Capture the cell that displays the provided text and extract its [x, y] central coordinate. 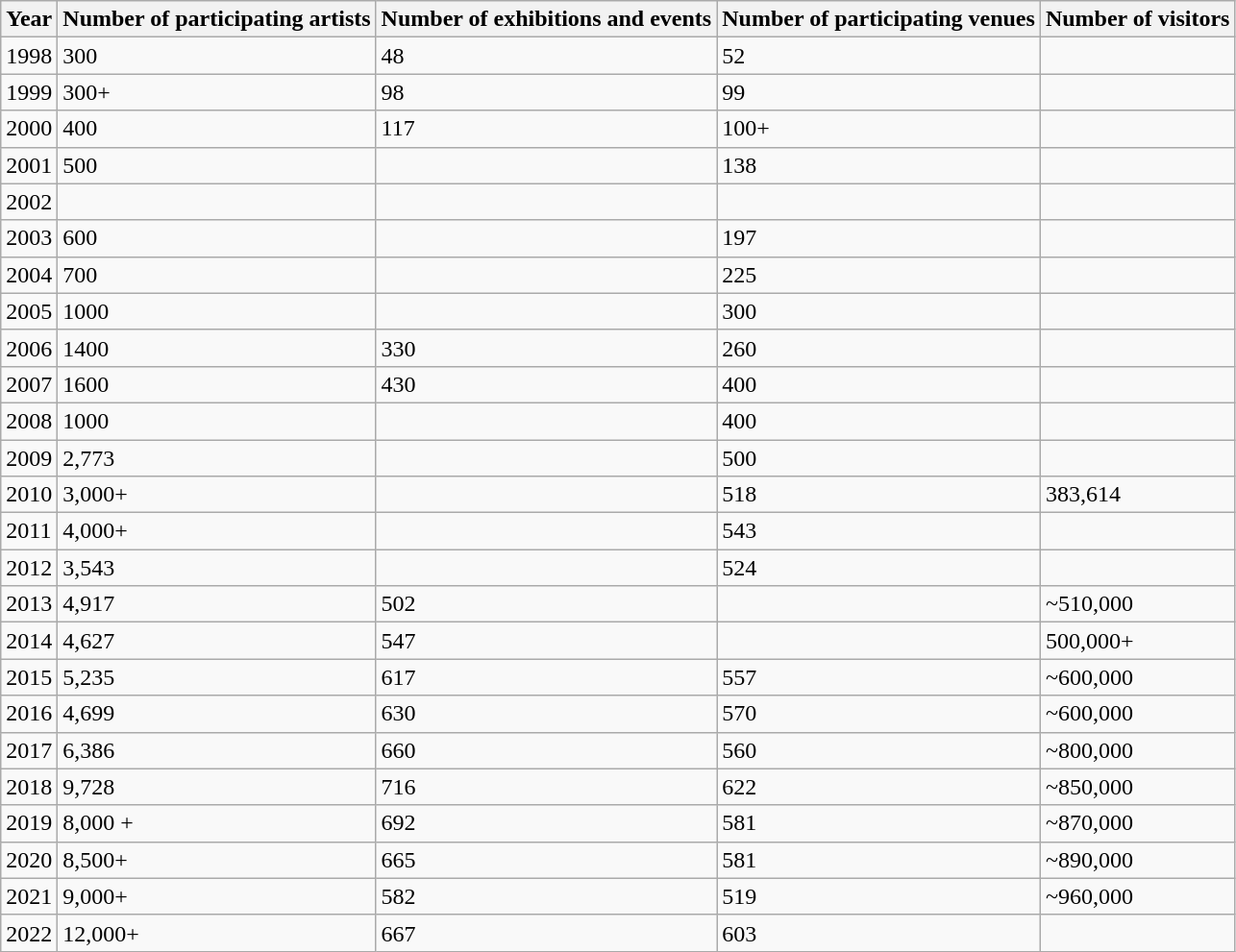
2005 [29, 311]
138 [878, 165]
5,235 [217, 677]
2008 [29, 421]
2012 [29, 568]
Year [29, 19]
500,000+ [1138, 641]
557 [878, 677]
2002 [29, 202]
692 [546, 823]
716 [546, 787]
8,000 + [217, 823]
4,699 [217, 714]
9,728 [217, 787]
519 [878, 896]
2021 [29, 896]
225 [878, 275]
1999 [29, 92]
2020 [29, 860]
Number of participating artists [217, 19]
2,773 [217, 458]
~870,000 [1138, 823]
8,500+ [217, 860]
582 [546, 896]
48 [546, 56]
617 [546, 677]
260 [878, 348]
622 [878, 787]
1600 [217, 384]
2000 [29, 129]
2013 [29, 604]
524 [878, 568]
2009 [29, 458]
4,917 [217, 604]
2011 [29, 531]
Number of visitors [1138, 19]
~960,000 [1138, 896]
52 [878, 56]
518 [878, 495]
560 [878, 750]
100+ [878, 129]
2016 [29, 714]
2017 [29, 750]
~800,000 [1138, 750]
98 [546, 92]
2004 [29, 275]
2006 [29, 348]
547 [546, 641]
667 [546, 933]
~850,000 [1138, 787]
700 [217, 275]
Number of participating venues [878, 19]
2001 [29, 165]
430 [546, 384]
99 [878, 92]
117 [546, 129]
2018 [29, 787]
330 [546, 348]
Number of exhibitions and events [546, 19]
197 [878, 238]
4,627 [217, 641]
2022 [29, 933]
4,000+ [217, 531]
9,000+ [217, 896]
2003 [29, 238]
12,000+ [217, 933]
630 [546, 714]
603 [878, 933]
383,614 [1138, 495]
543 [878, 531]
1400 [217, 348]
570 [878, 714]
2007 [29, 384]
502 [546, 604]
2015 [29, 677]
660 [546, 750]
2010 [29, 495]
3,000+ [217, 495]
600 [217, 238]
~510,000 [1138, 604]
300+ [217, 92]
2019 [29, 823]
1998 [29, 56]
665 [546, 860]
6,386 [217, 750]
2014 [29, 641]
3,543 [217, 568]
~890,000 [1138, 860]
